Return (x, y) of the center of cell containing provided text 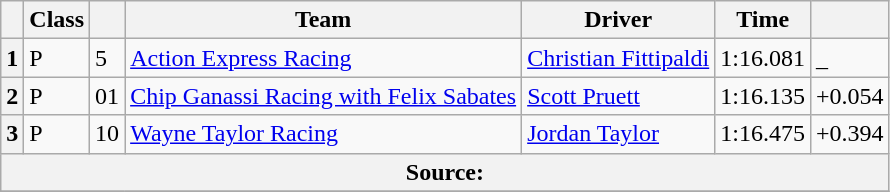
2 (12, 96)
Christian Fittipaldi (618, 58)
Wayne Taylor Racing (324, 134)
Class (57, 20)
Source: (445, 172)
10 (108, 134)
Jordan Taylor (618, 134)
1:16.081 (763, 58)
Scott Pruett (618, 96)
3 (12, 134)
_ (850, 58)
Time (763, 20)
01 (108, 96)
1:16.135 (763, 96)
+0.394 (850, 134)
1:16.475 (763, 134)
5 (108, 58)
1 (12, 58)
Action Express Racing (324, 58)
Team (324, 20)
Driver (618, 20)
Chip Ganassi Racing with Felix Sabates (324, 96)
+0.054 (850, 96)
